Pinpoint the cell where the given text exists, returning its (x, y) midpoint coordinate. 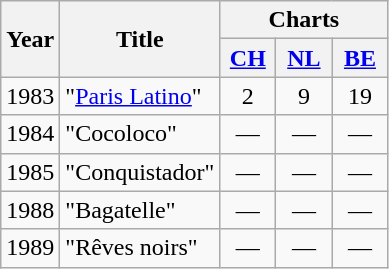
"Conquistador" (140, 172)
"Cocoloco" (140, 134)
Title (140, 39)
BE (360, 58)
"Bagatelle" (140, 210)
1983 (30, 96)
19 (360, 96)
"Rêves noirs" (140, 248)
1989 (30, 248)
2 (248, 96)
9 (304, 96)
NL (304, 58)
Year (30, 39)
1988 (30, 210)
Charts (304, 20)
"Paris Latino" (140, 96)
1984 (30, 134)
CH (248, 58)
1985 (30, 172)
